Find where the given text appears and provide that cell's center as (X, Y) coordinate. 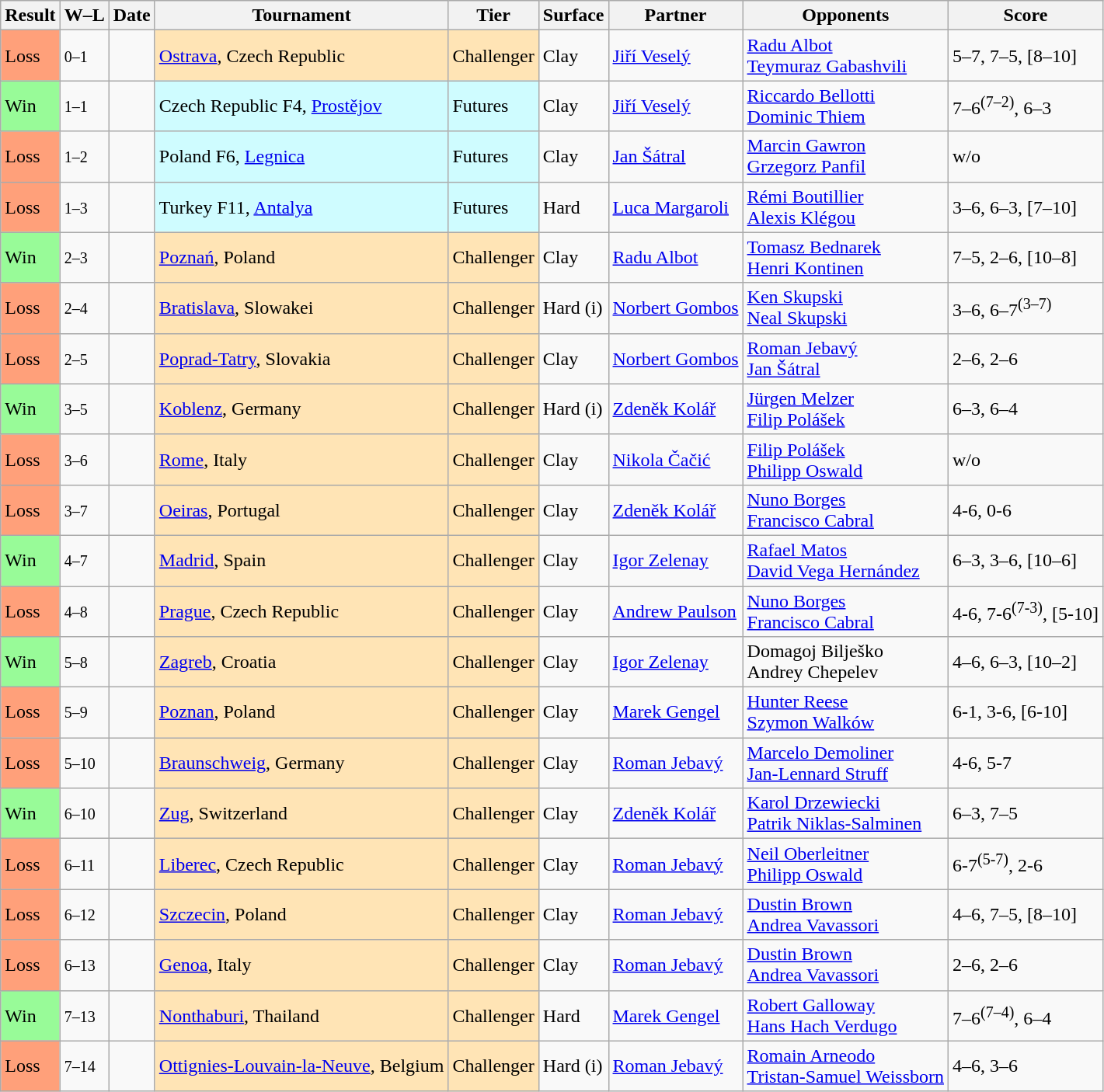
Roman Jebavý Jan Šátral (845, 359)
Karol Drzewiecki Patrik Niklas-Salminen (845, 814)
Rome, Italy (301, 460)
Marcin Gawron Grzegorz Panfil (845, 157)
4-6, 7-6(7-3), [5-10] (1026, 610)
6–3, 7–5 (1026, 814)
Turkey F11, Antalya (301, 207)
5–10 (84, 763)
4–7 (84, 561)
Luca Margaroli (676, 207)
1–1 (84, 106)
5–7, 7–5, [8–10] (1026, 56)
Nonthaburi, Thailand (301, 1016)
Braunschweig, Germany (301, 763)
7–5, 2–6, [10–8] (1026, 258)
Czech Republic F4, Prostějov (301, 106)
4–6, 3–6 (1026, 1066)
Jan Šátral (676, 157)
Poznan, Poland (301, 713)
Date (132, 16)
Radu Albot Teymuraz Gabashvili (845, 56)
Surface (573, 16)
4–6, 7–5, [8–10] (1026, 915)
Marcelo Demoliner Jan-Lennard Struff (845, 763)
Tournament (301, 16)
6-1, 3-6, [6-10] (1026, 713)
5–9 (84, 713)
Nikola Čačić (676, 460)
Ken Skupski Neal Skupski (845, 308)
6–3, 6–4 (1026, 409)
Genoa, Italy (301, 965)
Jürgen Melzer Filip Polášek (845, 409)
0–1 (84, 56)
Robert Galloway Hans Hach Verdugo (845, 1016)
3–7 (84, 509)
1–3 (84, 207)
7–6(7–4), 6–4 (1026, 1016)
6-7(5-7), 2-6 (1026, 864)
2–3 (84, 258)
3–6, 6–3, [7–10] (1026, 207)
Domagoj Bilješko Andrey Chepelev (845, 662)
Ostrava, Czech Republic (301, 56)
2–4 (84, 308)
Rafael Matos David Vega Hernández (845, 561)
3–6, 6–7(3–7) (1026, 308)
Riccardo Bellotti Dominic Thiem (845, 106)
Szczecin, Poland (301, 915)
Bratislava, Slowakei (301, 308)
Poznań, Poland (301, 258)
3–6 (84, 460)
Result (30, 16)
1–2 (84, 157)
Opponents (845, 16)
7–6(7–2), 6–3 (1026, 106)
7–14 (84, 1066)
Neil Oberleitner Philipp Oswald (845, 864)
7–13 (84, 1016)
Zagreb, Croatia (301, 662)
Radu Albot (676, 258)
Hunter Reese Szymon Walków (845, 713)
Prague, Czech Republic (301, 610)
Liberec, Czech Republic (301, 864)
6–13 (84, 965)
6–3, 3–6, [10–6] (1026, 561)
4–6, 6–3, [10–2] (1026, 662)
Score (1026, 16)
6–10 (84, 814)
2–5 (84, 359)
Tier (493, 16)
4–8 (84, 610)
6–12 (84, 915)
Madrid, Spain (301, 561)
Rémi Boutillier Alexis Klégou (845, 207)
Partner (676, 16)
Filip Polášek Philipp Oswald (845, 460)
Romain Arneodo Tristan-Samuel Weissborn (845, 1066)
Zug, Switzerland (301, 814)
Tomasz Bednarek Henri Kontinen (845, 258)
Koblenz, Germany (301, 409)
Poprad-Tatry, Slovakia (301, 359)
Poland F6, Legnica (301, 157)
3–5 (84, 409)
4-6, 0-6 (1026, 509)
Andrew Paulson (676, 610)
4-6, 5-7 (1026, 763)
Ottignies-Louvain-la-Neuve, Belgium (301, 1066)
6–11 (84, 864)
Oeiras, Portugal (301, 509)
5–8 (84, 662)
W–L (84, 16)
